Provide the [X, Y] coordinate of the cell's center where the given text is located.  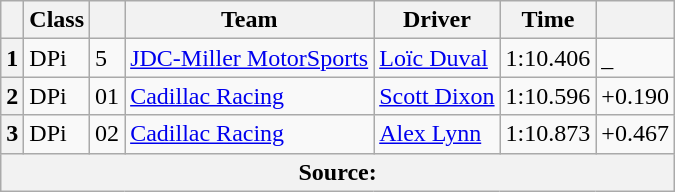
02 [108, 134]
Class [57, 20]
Time [548, 20]
3 [12, 134]
JDC-Miller MotorSports [250, 58]
2 [12, 96]
Team [250, 20]
+0.190 [636, 96]
1 [12, 58]
_ [636, 58]
+0.467 [636, 134]
1:10.406 [548, 58]
01 [108, 96]
1:10.596 [548, 96]
Loïc Duval [437, 58]
Scott Dixon [437, 96]
5 [108, 58]
1:10.873 [548, 134]
Alex Lynn [437, 134]
Driver [437, 20]
Source: [338, 172]
